Pinpoint the cell where the given text exists, returning its [x, y] midpoint coordinate. 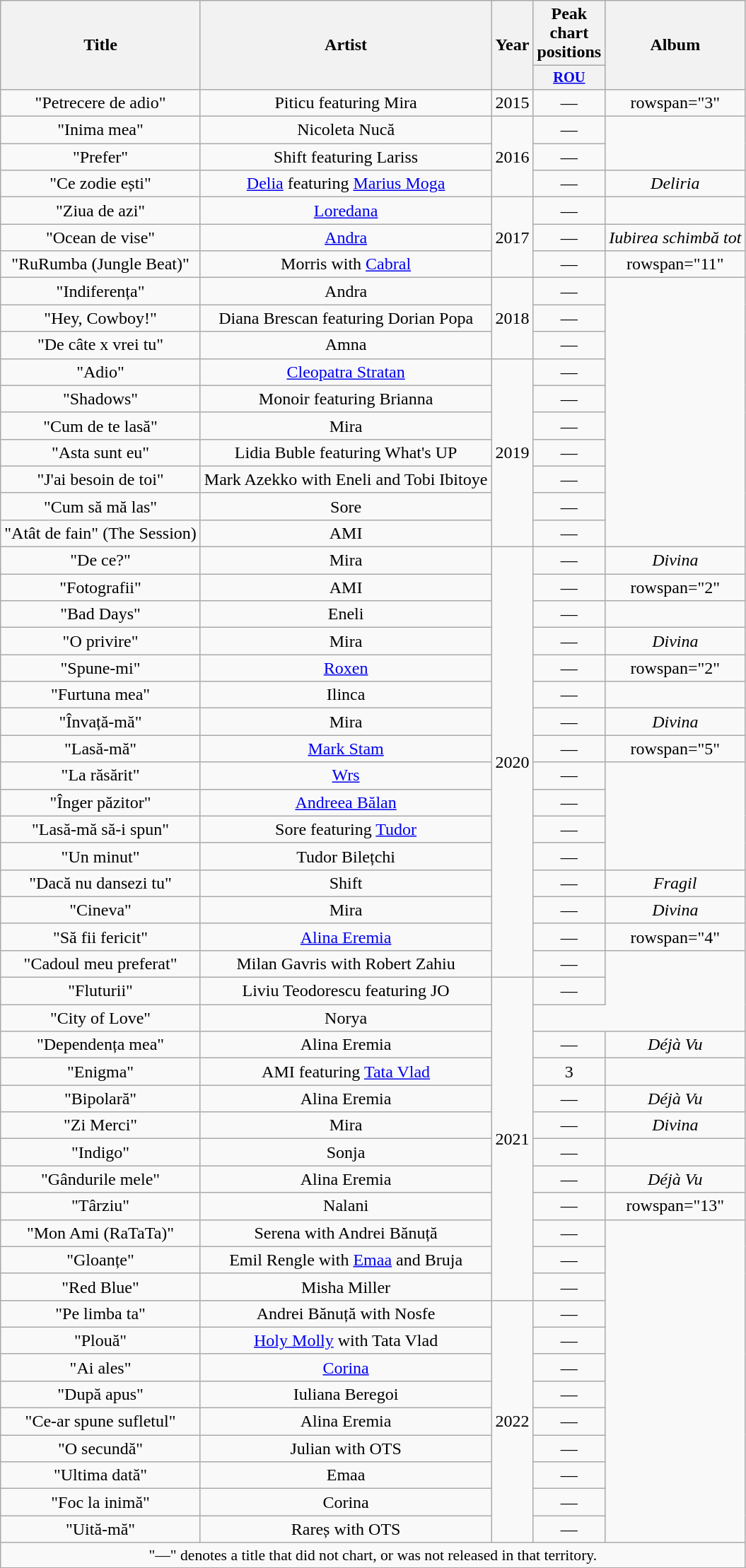
"Petrecere de adio" [100, 103]
"De ce?" [100, 561]
"Spune-mi" [100, 668]
Monoir featuring Brianna [346, 399]
Andreea Bălan [346, 802]
Misha Miller [346, 1287]
"Hey, Cowboy!" [100, 318]
Sonja [346, 1152]
Emaa [346, 1475]
"Foc la inimă" [100, 1502]
Liviu Teodorescu featuring JO [346, 991]
Sore featuring Tudor [346, 829]
Amna [346, 345]
"Lasă-mă să-i spun" [100, 829]
2017 [512, 238]
3 [569, 1072]
Artist [346, 45]
"Bipolară" [100, 1099]
"Red Blue" [100, 1287]
"Ce zodie ești" [100, 184]
Andrei Bănuță with Nosfe [346, 1314]
"—" denotes a title that did not chart, or was not released in that territory. [373, 1555]
"Înger păzitor" [100, 802]
Shift [346, 883]
rowspan="5" [675, 749]
"Fotografii" [100, 587]
"Asta sunt eu" [100, 452]
"Cum să mă las" [100, 506]
Serena with Andrei Bănuță [346, 1233]
Norya [346, 1018]
Lidia Buble featuring What's UP [346, 452]
Roxen [346, 668]
"De câte x vrei tu" [100, 345]
Diana Brescan featuring Dorian Popa [346, 318]
2021 [512, 1140]
"Uită-mă" [100, 1529]
"Enigma" [100, 1072]
"Cineva" [100, 910]
"Cadoul meu preferat" [100, 964]
"Fluturii" [100, 991]
Shift featuring Lariss [346, 157]
"Gândurile mele" [100, 1179]
"După apus" [100, 1394]
"Indigo" [100, 1152]
Piticu featuring Mira [346, 103]
"Învață-mă" [100, 722]
Eneli [346, 614]
Fragil [675, 883]
Julian with OTS [346, 1449]
Emil Rengle with Emaa and Bruja [346, 1260]
Holy Molly with Tata Vlad [346, 1340]
2022 [512, 1421]
Wrs [346, 776]
Iubirea schimbă tot [675, 238]
Cleopatra Stratan [346, 372]
ROU [569, 78]
"Un minut" [100, 856]
"Atât de fain" (The Session) [100, 533]
rowspan="3" [675, 103]
"RuRumba (Jungle Beat)" [100, 264]
"Dacă nu dansezi tu" [100, 883]
2019 [512, 452]
"J'ai besoin de toi" [100, 479]
Mark Azekko with Eneli and Tobi Ibitoye [346, 479]
"Pe limba ta" [100, 1314]
"Adio" [100, 372]
"Furtuna mea" [100, 695]
Nalani [346, 1206]
"Indiferența" [100, 291]
"Plouă" [100, 1340]
Peak chart positions [569, 33]
"Prefer" [100, 157]
Deliria [675, 184]
2016 [512, 157]
2018 [512, 318]
Rareș with OTS [346, 1529]
"Bad Days" [100, 614]
"Ziua de azi" [100, 211]
Tudor Bilețchi [346, 856]
rowspan="4" [675, 937]
rowspan="13" [675, 1206]
"Să fii fericit" [100, 937]
"La răsărit" [100, 776]
"Zi Merci" [100, 1125]
2015 [512, 103]
Mark Stam [346, 749]
2020 [512, 762]
"Mon Ami (RaTaTa)" [100, 1233]
"Târziu" [100, 1206]
Morris with Cabral [346, 264]
"Ai ales" [100, 1367]
"Lasă-mă" [100, 749]
Iuliana Beregoi [346, 1394]
Milan Gavris with Robert Zahiu [346, 964]
"Ce-ar spune sufletul" [100, 1422]
Title [100, 45]
"Cum de te lasă" [100, 426]
"O secundă" [100, 1449]
"Inima mea" [100, 130]
Year [512, 45]
"Gloanțe" [100, 1260]
Nicoleta Nucă [346, 130]
Album [675, 45]
"City of Love" [100, 1018]
Delia featuring Marius Moga [346, 184]
"Ocean de vise" [100, 238]
"Dependența mea" [100, 1045]
rowspan="11" [675, 264]
Sore [346, 506]
AMI featuring Tata Vlad [346, 1072]
"O privire" [100, 641]
"Shadows" [100, 399]
"Ultima dată" [100, 1475]
Loredana [346, 211]
Ilinca [346, 695]
